Scan for the cell matching the given text and deliver its (X, Y) coordinate at center. 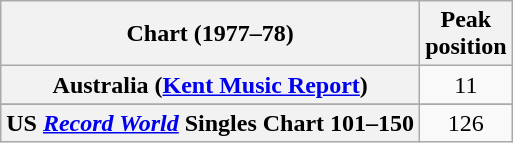
11 (466, 85)
Peakposition (466, 34)
US Record World Singles Chart 101–150 (210, 123)
Australia (Kent Music Report) (210, 85)
Chart (1977–78) (210, 34)
126 (466, 123)
